Search for the cell housing the specified text and yield its (x, y) center coordinate. 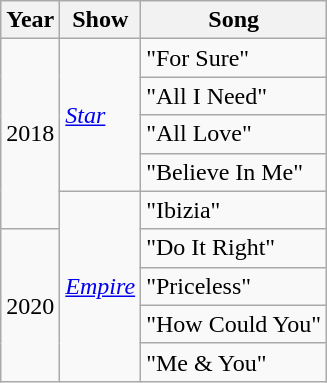
"For Sure" (234, 58)
Year (30, 20)
Show (100, 20)
"Believe In Me" (234, 172)
Song (234, 20)
"Do It Right" (234, 248)
"All I Need" (234, 96)
"All Love" (234, 134)
Star (100, 115)
"Priceless" (234, 286)
"Me & You" (234, 362)
Empire (100, 286)
2018 (30, 134)
"Ibizia" (234, 210)
"How Could You" (234, 324)
2020 (30, 305)
